Determine the [x, y] coordinate at the center of the cell enclosing the given text.  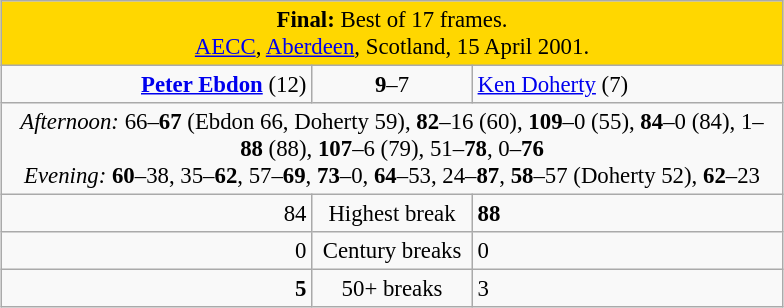
Final: Best of 17 frames. AECC, Aberdeen, Scotland, 15 April 2001. [392, 34]
3 [628, 289]
88 [628, 214]
Highest break [392, 214]
84 [156, 214]
Ken Doherty (7) [628, 85]
5 [156, 289]
Peter Ebdon (12) [156, 85]
50+ breaks [392, 289]
Century breaks [392, 251]
9–7 [392, 85]
